Pinpoint the cell where the given text exists, returning its [x, y] midpoint coordinate. 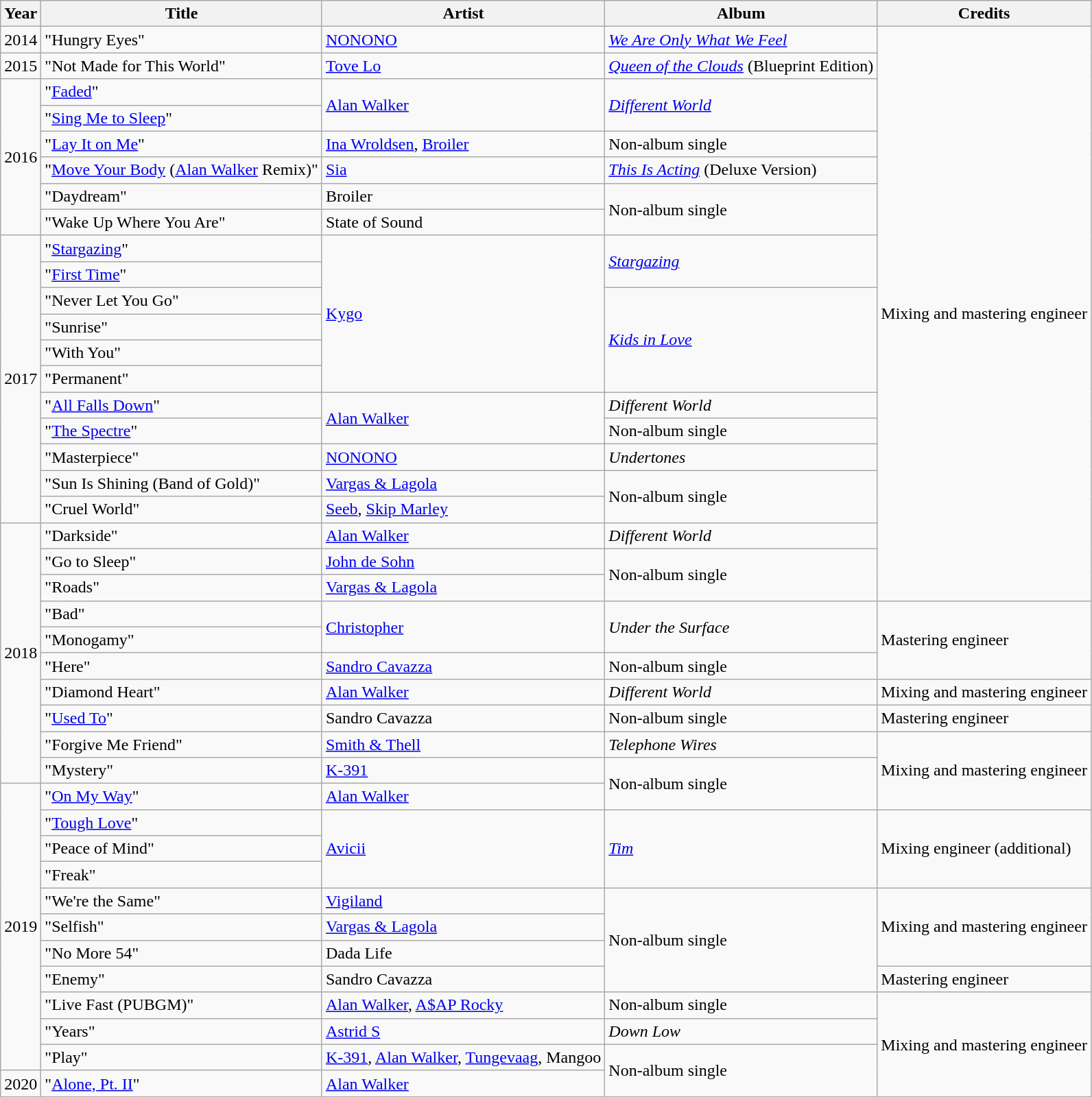
Astrid S [463, 1031]
Under the Surface [741, 627]
"We're the Same" [182, 901]
"Mystery" [182, 771]
"No More 54" [182, 953]
"Monogamy" [182, 640]
Alan Walker, A$AP Rocky [463, 1005]
"All Falls Down" [182, 405]
2020 [21, 1083]
Tove Lo [463, 66]
"Here" [182, 666]
"Permanent" [182, 379]
"The Spectre" [182, 431]
"Wake Up Where You Are" [182, 222]
Stargazing [741, 261]
"Live Fast (PUBGM)" [182, 1005]
Album [741, 14]
Credits [984, 14]
"Move Your Body (Alan Walker Remix)" [182, 170]
Dada Life [463, 953]
2019 [21, 927]
Kygo [463, 313]
Mixing engineer (additional) [984, 849]
This Is Acting (Deluxe Version) [741, 170]
Queen of the Clouds (Blueprint Edition) [741, 66]
Christopher [463, 627]
2014 [21, 40]
"Sing Me to Sleep" [182, 118]
Telephone Wires [741, 744]
"Freak" [182, 875]
State of Sound [463, 222]
"Play" [182, 1057]
Sia [463, 170]
Undertones [741, 457]
"With You" [182, 353]
"Roads" [182, 588]
"Bad" [182, 614]
"Stargazing" [182, 248]
"Masterpiece" [182, 457]
"Diamond Heart" [182, 692]
"Years" [182, 1031]
K-391, Alan Walker, Tungevaag, Mangoo [463, 1057]
2017 [21, 378]
Seeb, Skip Marley [463, 509]
Year [21, 14]
Down Low [741, 1031]
"Used To" [182, 718]
2018 [21, 653]
"Sunrise" [182, 327]
"Daydream" [182, 196]
Kids in Love [741, 339]
"Alone, Pt. II" [182, 1083]
2016 [21, 157]
"Forgive Me Friend" [182, 744]
Ina Wroldsen, Broiler [463, 144]
"On My Way" [182, 797]
"Darkside" [182, 535]
2015 [21, 66]
"Faded" [182, 92]
John de Sohn [463, 562]
"Tough Love" [182, 823]
K-391 [463, 771]
"Never Let You Go" [182, 300]
"Not Made for This World" [182, 66]
"Enemy" [182, 979]
Title [182, 14]
"Cruel World" [182, 509]
"Go to Sleep" [182, 562]
Artist [463, 14]
"Lay It on Me" [182, 144]
Avicii [463, 849]
"First Time" [182, 274]
"Selfish" [182, 927]
"Peace of Mind" [182, 849]
Smith & Thell [463, 744]
Broiler [463, 196]
"Sun Is Shining (Band of Gold)" [182, 483]
We Are Only What We Feel [741, 40]
Vigiland [463, 901]
"Hungry Eyes" [182, 40]
Tim [741, 849]
